Search for the cell housing the specified text and yield its [x, y] center coordinate. 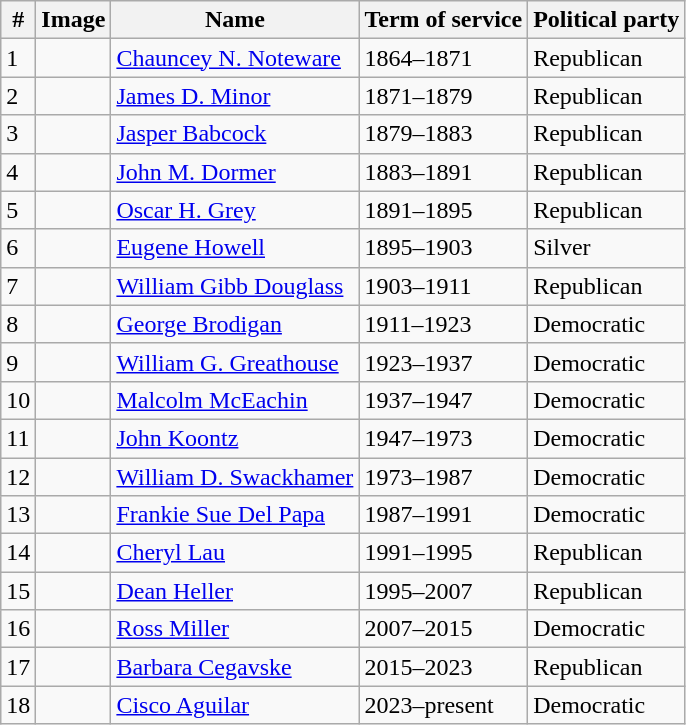
16 [18, 629]
14 [18, 553]
6 [18, 248]
1973–1987 [444, 477]
Ross Miller [235, 629]
Barbara Cegavske [235, 667]
2023–present [444, 705]
1947–1973 [444, 438]
15 [18, 591]
3 [18, 134]
Name [235, 20]
2 [18, 96]
Oscar H. Grey [235, 210]
5 [18, 210]
William Gibb Douglass [235, 286]
Political party [606, 20]
1883–1891 [444, 172]
John Koontz [235, 438]
1871–1879 [444, 96]
William G. Greathouse [235, 362]
17 [18, 667]
1891–1895 [444, 210]
1879–1883 [444, 134]
2015–2023 [444, 667]
4 [18, 172]
1923–1937 [444, 362]
Cheryl Lau [235, 553]
John M. Dormer [235, 172]
1864–1871 [444, 58]
1895–1903 [444, 248]
George Brodigan [235, 324]
Cisco Aguilar [235, 705]
# [18, 20]
18 [18, 705]
Image [74, 20]
Chauncey N. Noteware [235, 58]
1903–1911 [444, 286]
8 [18, 324]
1 [18, 58]
Eugene Howell [235, 248]
1911–1923 [444, 324]
11 [18, 438]
13 [18, 515]
1991–1995 [444, 553]
Jasper Babcock [235, 134]
Dean Heller [235, 591]
9 [18, 362]
Term of service [444, 20]
2007–2015 [444, 629]
Malcolm McEachin [235, 400]
1987–1991 [444, 515]
William D. Swackhamer [235, 477]
Silver [606, 248]
12 [18, 477]
10 [18, 400]
James D. Minor [235, 96]
1995–2007 [444, 591]
7 [18, 286]
1937–1947 [444, 400]
Frankie Sue Del Papa [235, 515]
